Return (X, Y) of the center of cell containing provided text 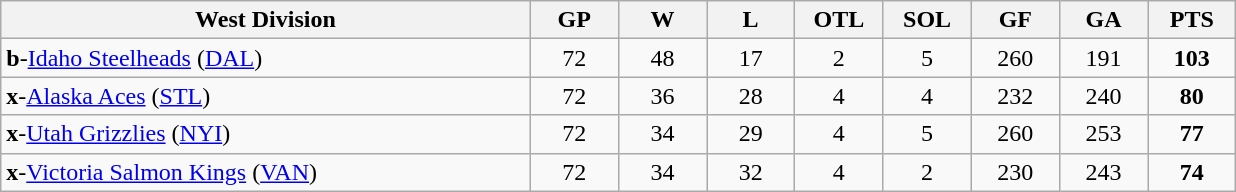
36 (662, 96)
74 (1192, 172)
28 (751, 96)
L (751, 20)
SOL (927, 20)
OTL (839, 20)
77 (1192, 134)
GP (574, 20)
80 (1192, 96)
240 (1103, 96)
253 (1103, 134)
x-Victoria Salmon Kings (VAN) (266, 172)
29 (751, 134)
191 (1103, 58)
x-Alaska Aces (STL) (266, 96)
x-Utah Grizzlies (NYI) (266, 134)
243 (1103, 172)
PTS (1192, 20)
W (662, 20)
103 (1192, 58)
48 (662, 58)
17 (751, 58)
GA (1103, 20)
232 (1015, 96)
230 (1015, 172)
32 (751, 172)
b-Idaho Steelheads (DAL) (266, 58)
GF (1015, 20)
West Division (266, 20)
